Identify which cell holds the provided text, then report its [X, Y] central coordinate. 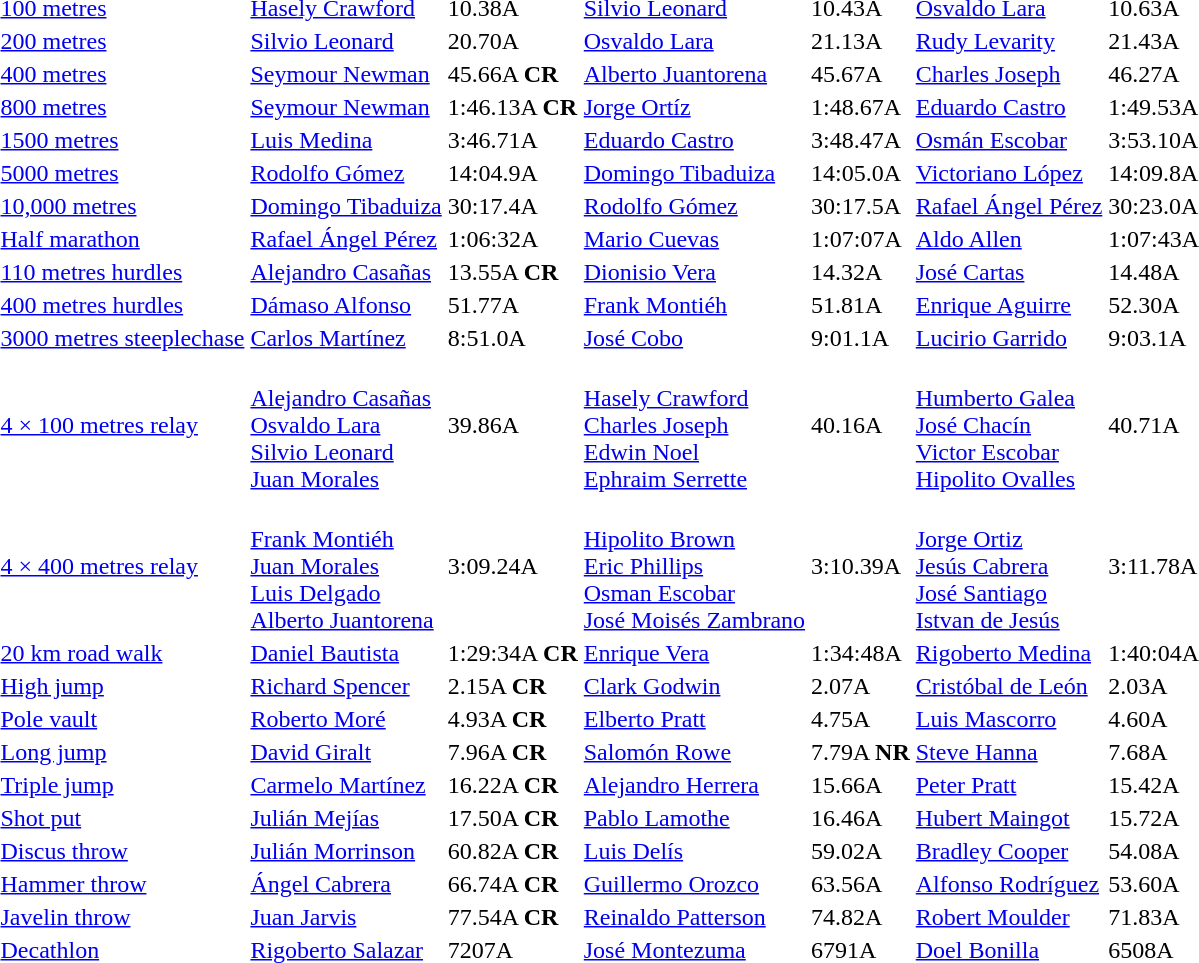
39.86A [512, 425]
1:06:32A [512, 239]
Alberto Juantorena [694, 74]
Aldo Allen [1009, 239]
Jorge OrtizJesús CabreraJosé SantiagoIstvan de Jesús [1009, 566]
Clark Godwin [694, 686]
Carmelo Martínez [346, 785]
4.93A CR [512, 719]
Elberto Pratt [694, 719]
1:29:34A CR [512, 653]
63.56A [861, 884]
20.70A [512, 41]
16.46A [861, 818]
Richard Spencer [346, 686]
Jorge Ortíz [694, 107]
Guillermo Orozco [694, 884]
74.82A [861, 917]
Ángel Cabrera [346, 884]
7.79A NR [861, 752]
Reinaldo Patterson [694, 917]
Enrique Aguirre [1009, 305]
Alejandro CasañasOsvaldo LaraSilvio LeonardJuan Morales [346, 425]
Mario Cuevas [694, 239]
Pablo Lamothe [694, 818]
60.82A CR [512, 851]
Rudy Levarity [1009, 41]
Daniel Bautista [346, 653]
3:09.24A [512, 566]
8:51.0A [512, 338]
14.32A [861, 272]
7.96A CR [512, 752]
59.02A [861, 851]
José Cartas [1009, 272]
51.77A [512, 305]
9:01.1A [861, 338]
Bradley Cooper [1009, 851]
Victoriano López [1009, 173]
21.13A [861, 41]
Luis Delís [694, 851]
15.66A [861, 785]
Juan Jarvis [346, 917]
13.55A CR [512, 272]
Peter Pratt [1009, 785]
Dionisio Vera [694, 272]
66.74A CR [512, 884]
16.22A CR [512, 785]
30:17.5A [861, 206]
Osvaldo Lara [694, 41]
1:48.67A [861, 107]
Luis Medina [346, 140]
Salomón Rowe [694, 752]
3:10.39A [861, 566]
1:46.13A CR [512, 107]
David Giralt [346, 752]
30:17.4A [512, 206]
Julián Mejías [346, 818]
77.54A CR [512, 917]
4.75A [861, 719]
17.50A CR [512, 818]
Alejandro Herrera [694, 785]
Luis Mascorro [1009, 719]
Frank MontiéhJuan MoralesLuis DelgadoAlberto Juantorena [346, 566]
Alfonso Rodríguez [1009, 884]
Dámaso Alfonso [346, 305]
Alejandro Casañas [346, 272]
José Cobo [694, 338]
Rigoberto Medina [1009, 653]
Roberto Moré [346, 719]
Charles Joseph [1009, 74]
Steve Hanna [1009, 752]
14:05.0A [861, 173]
1:34:48A [861, 653]
Julián Morrinson [346, 851]
Hasely CrawfordCharles JosephEdwin NoelEphraim Serrette [694, 425]
3:46.71A [512, 140]
3:48.47A [861, 140]
Enrique Vera [694, 653]
51.81A [861, 305]
Cristóbal de León [1009, 686]
14:04.9A [512, 173]
Humberto GaleaJosé ChacínVictor EscobarHipolito Ovalles [1009, 425]
2.15A CR [512, 686]
Silvio Leonard [346, 41]
Hubert Maingot [1009, 818]
Lucirio Garrido [1009, 338]
45.67A [861, 74]
Carlos Martínez [346, 338]
1:07:07A [861, 239]
Osmán Escobar [1009, 140]
40.16A [861, 425]
Hipolito BrownEric PhillipsOsman EscobarJosé Moisés Zambrano [694, 566]
2.07A [861, 686]
45.66A CR [512, 74]
Frank Montiéh [694, 305]
Robert Moulder [1009, 917]
